Extract the [X, Y] coordinate from the center of the cell holding the provided text.  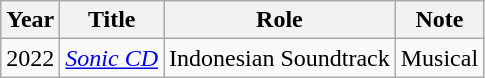
Sonic CD [112, 58]
Title [112, 20]
Musical [439, 58]
Note [439, 20]
2022 [30, 58]
Indonesian Soundtrack [280, 58]
Year [30, 20]
Role [280, 20]
